Determine the [x, y] coordinate at the center of the cell enclosing the given text.  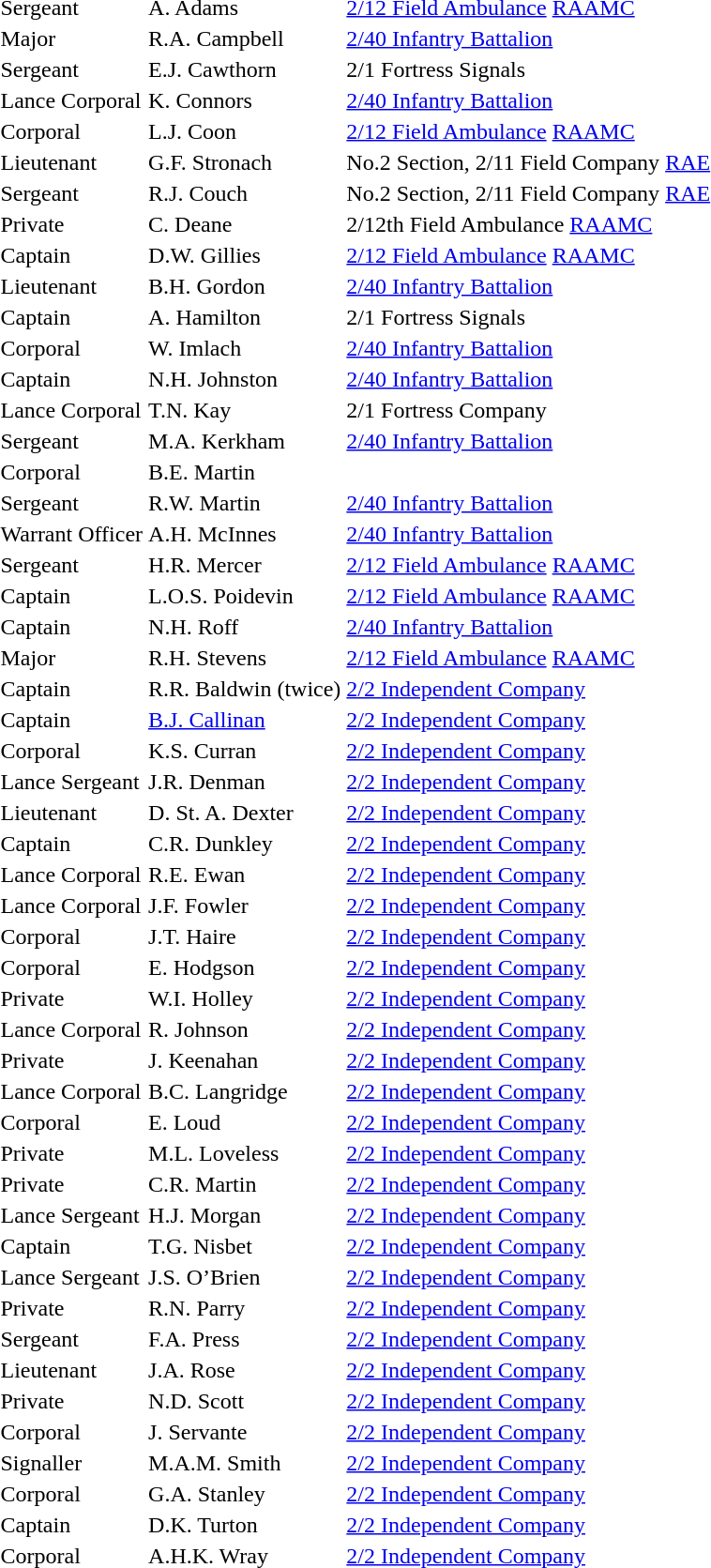
M.A.M. Smith [245, 1463]
G.F. Stronach [245, 162]
N.D. Scott [245, 1401]
M.L. Loveless [245, 1153]
R. Johnson [245, 1029]
E. Loud [245, 1122]
J.T. Haire [245, 936]
R.N. Parry [245, 1308]
A. Hamilton [245, 317]
B.C. Langridge [245, 1091]
N.H. Roff [245, 627]
B.J. Callinan [245, 720]
F.A. Press [245, 1339]
M.A. Kerkham [245, 441]
W. Imlach [245, 348]
R.A. Campbell [245, 38]
R.H. Stevens [245, 658]
R.J. Couch [245, 193]
D. St. A. Dexter [245, 813]
G.A. Stanley [245, 1494]
C.R. Martin [245, 1184]
A.H. McInnes [245, 534]
W.I. Holley [245, 998]
N.H. Johnston [245, 379]
T.G. Nisbet [245, 1246]
H.R. Mercer [245, 565]
B.H. Gordon [245, 286]
D.K. Turton [245, 1525]
J. Keenahan [245, 1060]
D.W. Gillies [245, 255]
R.E. Ewan [245, 875]
J. Servante [245, 1432]
C.R. Dunkley [245, 844]
H.J. Morgan [245, 1215]
K.S. Curran [245, 751]
J.R. Denman [245, 782]
B.E. Martin [245, 472]
J.S. O’Brien [245, 1277]
E. Hodgson [245, 967]
R.R. Baldwin (twice) [245, 689]
C. Deane [245, 224]
T.N. Kay [245, 410]
L.J. Coon [245, 131]
R.W. Martin [245, 503]
E.J. Cawthorn [245, 69]
L.O.S. Poidevin [245, 596]
J.A. Rose [245, 1370]
K. Connors [245, 100]
J.F. Fowler [245, 906]
